Determine the (x, y) coordinate at the center of the cell enclosing the given text.  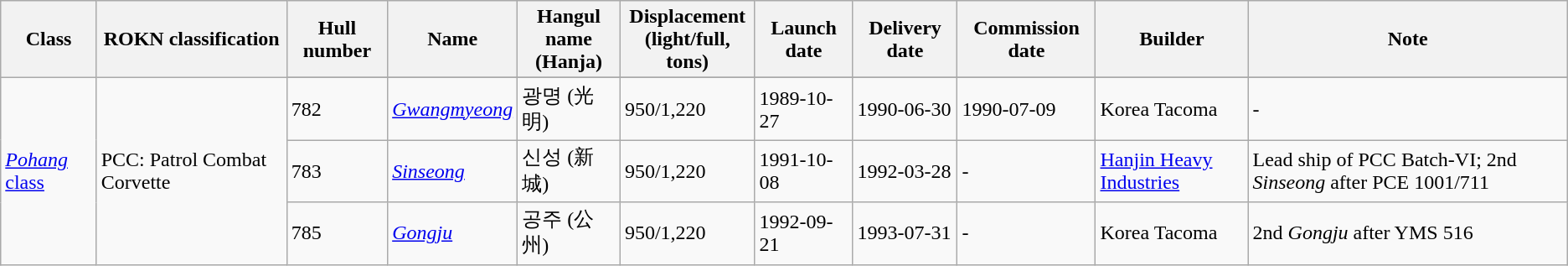
Commission date (1027, 39)
Class (49, 39)
Name (452, 39)
신성 (新城) (570, 171)
Hangul name(Hanja) (570, 39)
공주 (公州) (570, 233)
ROKN classification (191, 39)
Pohang class (49, 171)
1990-07-09 (1027, 109)
1991-10-08 (804, 171)
Launch date (804, 39)
Hanjin Heavy Industries (1172, 171)
Note (1407, 39)
785 (337, 233)
Builder (1172, 39)
782 (337, 109)
1989-10-27 (804, 109)
1990-06-30 (905, 109)
Gongju (452, 233)
783 (337, 171)
Hull number (337, 39)
1992-03-28 (905, 171)
Lead ship of PCC Batch-VI; 2nd Sinseong after PCE 1001/711 (1407, 171)
광명 (光明) (570, 109)
1993-07-31 (905, 233)
1992-09-21 (804, 233)
PCC: Patrol Combat Corvette (191, 171)
Gwangmyeong (452, 109)
2nd Gongju after YMS 516 (1407, 233)
Displacement(light/full, tons) (687, 39)
Delivery date (905, 39)
Sinseong (452, 171)
